Return (X, Y) of the center of cell containing provided text 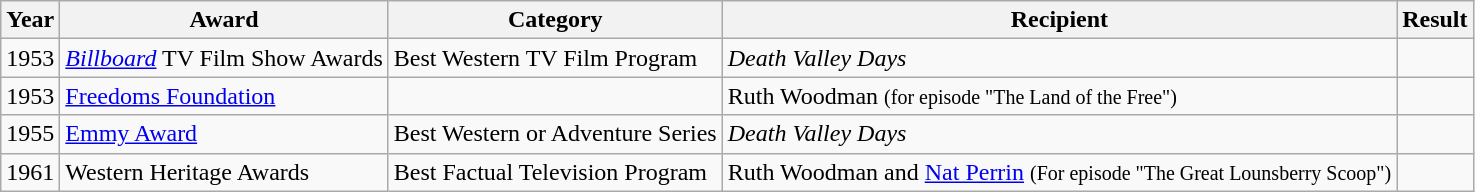
1955 (30, 134)
Ruth Woodman and Nat Perrin (For episode "The Great Lounsberry Scoop") (1059, 172)
Best Western TV Film Program (555, 58)
Recipient (1059, 20)
Billboard TV Film Show Awards (224, 58)
Emmy Award (224, 134)
Best Western or Adventure Series (555, 134)
Freedoms Foundation (224, 96)
Year (30, 20)
Award (224, 20)
Western Heritage Awards (224, 172)
Result (1435, 20)
1961 (30, 172)
Category (555, 20)
Ruth Woodman (for episode "The Land of the Free") (1059, 96)
Best Factual Television Program (555, 172)
